Detect which cell encompasses the target text, then output its [x, y] center coordinate. 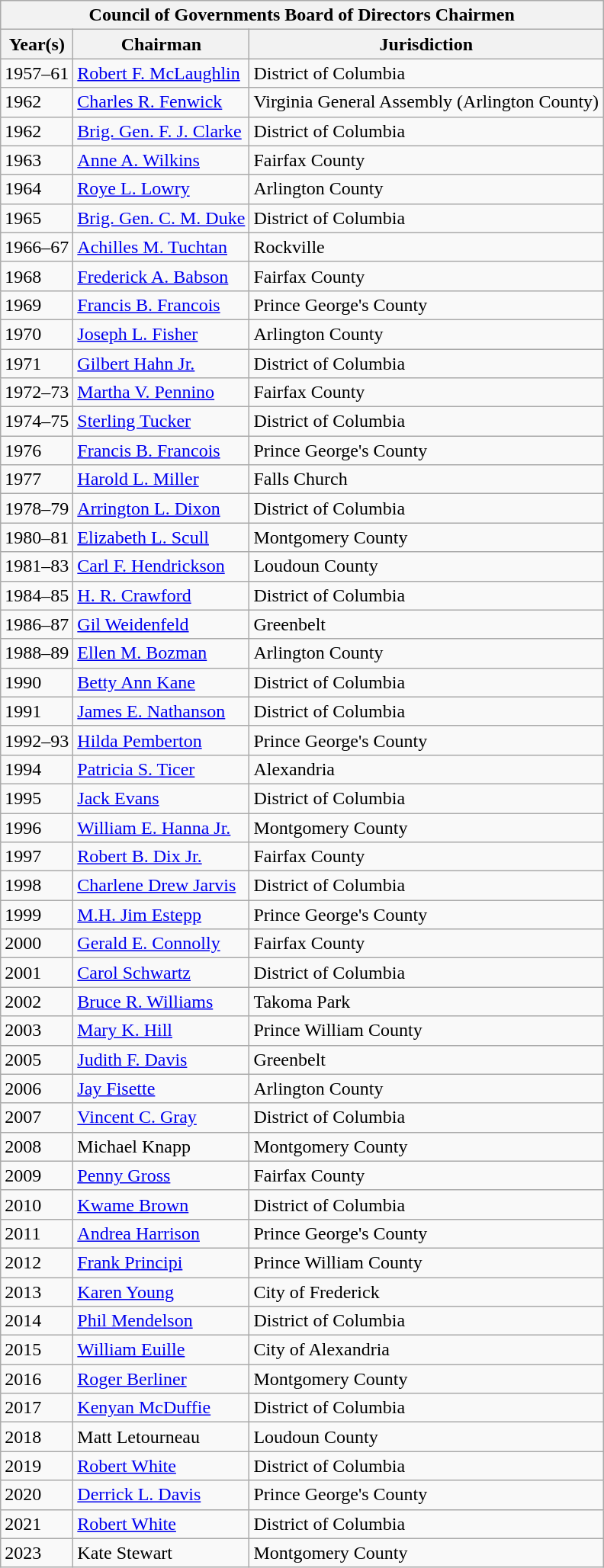
Achilles M. Tuchtan [162, 247]
Kate Stewart [162, 1553]
Joseph L. Fisher [162, 334]
2023 [37, 1553]
Brig. Gen. F. J. Clarke [162, 131]
1977 [37, 479]
2011 [37, 1233]
Penny Gross [162, 1175]
Rockville [426, 247]
2010 [37, 1204]
1999 [37, 915]
2006 [37, 1089]
Gilbert Hahn Jr. [162, 364]
2020 [37, 1495]
City of Alexandria [426, 1350]
Charlene Drew Jarvis [162, 886]
Year(s) [37, 44]
Robert F. McLaughlin [162, 73]
2015 [37, 1350]
Jurisdiction [426, 44]
1971 [37, 364]
Jay Fisette [162, 1089]
1966–67 [37, 247]
2008 [37, 1146]
2000 [37, 944]
Carl F. Hendrickson [162, 566]
Michael Knapp [162, 1146]
1976 [37, 451]
2021 [37, 1524]
2013 [37, 1292]
1994 [37, 769]
Frank Principi [162, 1262]
Alexandria [426, 769]
Karen Young [162, 1292]
James E. Nathanson [162, 711]
Harold L. Miller [162, 479]
1997 [37, 857]
2017 [37, 1408]
Kwame Brown [162, 1204]
1957–61 [37, 73]
Ellen M. Bozman [162, 653]
2012 [37, 1262]
1978–79 [37, 508]
Bruce R. Williams [162, 1002]
Phil Mendelson [162, 1321]
Martha V. Pennino [162, 393]
Anne A. Wilkins [162, 160]
Gerald E. Connolly [162, 944]
1988–89 [37, 653]
1980–81 [37, 537]
M.H. Jim Estepp [162, 915]
Charles R. Fenwick [162, 102]
2002 [37, 1002]
Betty Ann Kane [162, 682]
2001 [37, 973]
1998 [37, 886]
1970 [37, 334]
Kenyan McDuffie [162, 1408]
Elizabeth L. Scull [162, 537]
Jack Evans [162, 798]
2014 [37, 1321]
Sterling Tucker [162, 422]
Arrington L. Dixon [162, 508]
1974–75 [37, 422]
City of Frederick [426, 1292]
Roye L. Lowry [162, 189]
1963 [37, 160]
Carol Schwartz [162, 973]
Robert B. Dix Jr. [162, 857]
Matt Letourneau [162, 1437]
Vincent C. Gray [162, 1117]
1965 [37, 218]
William Euille [162, 1350]
2018 [37, 1437]
2019 [37, 1466]
Gil Weidenfeld [162, 624]
2005 [37, 1060]
Mary K. Hill [162, 1031]
Roger Berliner [162, 1379]
Takoma Park [426, 1002]
Patricia S. Ticer [162, 769]
1992–93 [37, 740]
H. R. Crawford [162, 595]
1991 [37, 711]
1990 [37, 682]
2009 [37, 1175]
2007 [37, 1117]
Derrick L. Davis [162, 1495]
1996 [37, 827]
2003 [37, 1031]
Frederick A. Babson [162, 276]
Andrea Harrison [162, 1233]
Hilda Pemberton [162, 740]
Falls Church [426, 479]
Brig. Gen. C. M. Duke [162, 218]
1968 [37, 276]
Chairman [162, 44]
1964 [37, 189]
Council of Governments Board of Directors Chairmen [302, 15]
1986–87 [37, 624]
Virginia General Assembly (Arlington County) [426, 102]
1969 [37, 305]
1972–73 [37, 393]
1984–85 [37, 595]
2016 [37, 1379]
William E. Hanna Jr. [162, 827]
Judith F. Davis [162, 1060]
1981–83 [37, 566]
1995 [37, 798]
